Provide the [X, Y] coordinate of the cell's center where the given text is located.  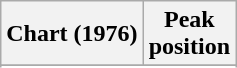
Peak position [189, 34]
Chart (1976) [72, 34]
